For the text-containing cell, return its midpoint in (x, y) coordinate format. 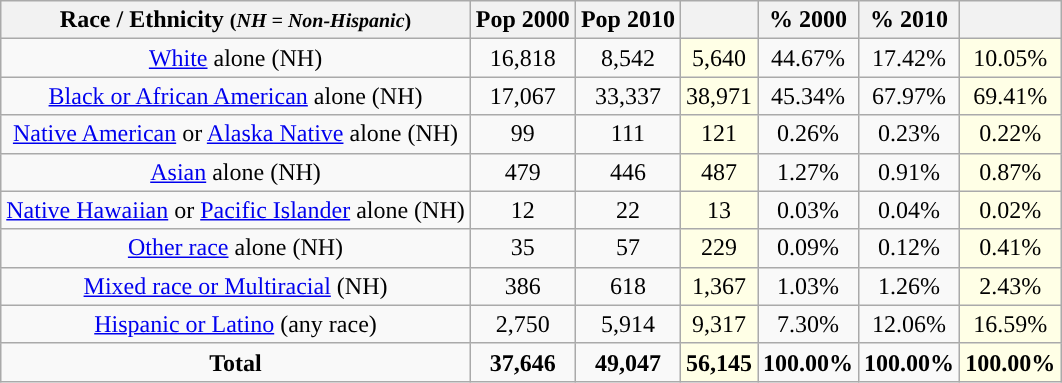
Native Hawaiian or Pacific Islander alone (NH) (236, 210)
618 (628, 286)
22 (628, 210)
1.26% (910, 286)
479 (522, 172)
67.97% (910, 96)
16,818 (522, 58)
0.23% (910, 134)
Race / Ethnicity (NH = Non-Hispanic) (236, 20)
0.41% (1010, 248)
37,646 (522, 362)
White alone (NH) (236, 58)
7.30% (808, 324)
Pop 2010 (628, 20)
0.09% (808, 248)
45.34% (808, 96)
121 (718, 134)
17.42% (910, 58)
38,971 (718, 96)
0.03% (808, 210)
56,145 (718, 362)
Total (236, 362)
1,367 (718, 286)
386 (522, 286)
0.22% (1010, 134)
44.67% (808, 58)
487 (718, 172)
Black or African American alone (NH) (236, 96)
57 (628, 248)
9,317 (718, 324)
69.41% (1010, 96)
111 (628, 134)
0.12% (910, 248)
1.03% (808, 286)
16.59% (1010, 324)
12 (522, 210)
10.05% (1010, 58)
0.26% (808, 134)
8,542 (628, 58)
33,337 (628, 96)
99 (522, 134)
5,914 (628, 324)
49,047 (628, 362)
0.91% (910, 172)
5,640 (718, 58)
446 (628, 172)
Other race alone (NH) (236, 248)
17,067 (522, 96)
1.27% (808, 172)
229 (718, 248)
2,750 (522, 324)
13 (718, 210)
Mixed race or Multiracial (NH) (236, 286)
% 2010 (910, 20)
% 2000 (808, 20)
0.87% (1010, 172)
Native American or Alaska Native alone (NH) (236, 134)
2.43% (1010, 286)
0.02% (1010, 210)
Pop 2000 (522, 20)
12.06% (910, 324)
0.04% (910, 210)
Hispanic or Latino (any race) (236, 324)
35 (522, 248)
Asian alone (NH) (236, 172)
